Capture the cell that displays the provided text and extract its [X, Y] central coordinate. 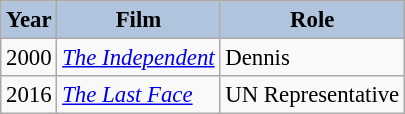
Role [312, 20]
Film [138, 20]
The Last Face [138, 95]
The Independent [138, 58]
2000 [29, 58]
2016 [29, 95]
UN Representative [312, 95]
Year [29, 20]
Dennis [312, 58]
